Determine the [x, y] coordinate at the center of the cell enclosing the given text.  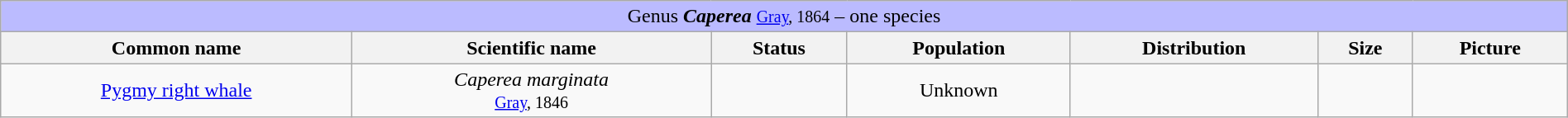
Unknown [958, 91]
Genus Caperea Gray, 1864 – one species [784, 17]
Common name [177, 48]
Scientific name [532, 48]
Picture [1490, 48]
Distribution [1194, 48]
Pygmy right whale [177, 91]
Status [779, 48]
Population [958, 48]
Caperea marginataGray, 1846 [532, 91]
Size [1365, 48]
